For the text-containing cell, return its midpoint in [X, Y] coordinate format. 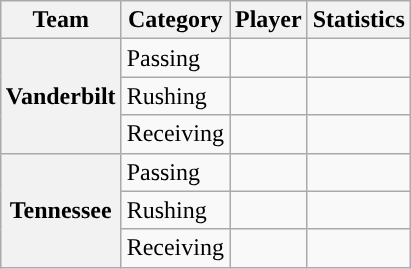
Team [60, 20]
Vanderbilt [60, 96]
Statistics [358, 20]
Tennessee [60, 210]
Category [175, 20]
Player [269, 20]
